Return the (X, Y) coordinate for the center point of the cell that contains the specified text.  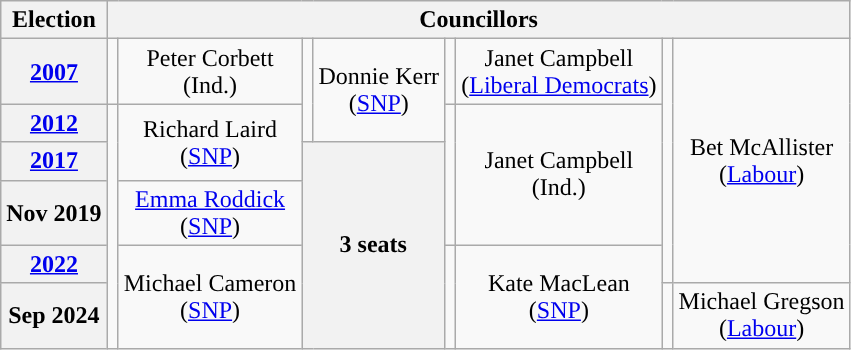
Nov 2019 (54, 212)
Michael Cameron(SNP) (210, 296)
Sep 2024 (54, 316)
Donnie Kerr(SNP) (379, 90)
Emma Roddick(SNP) (210, 212)
Richard Laird(SNP) (210, 142)
2007 (54, 72)
2012 (54, 123)
2022 (54, 264)
2017 (54, 161)
Election (54, 20)
Kate MacLean(SNP) (559, 296)
Bet McAllister(Labour) (762, 161)
Councillors (478, 20)
Peter Corbett(Ind.) (210, 72)
Michael Gregson(Labour) (762, 316)
Janet Campbell(Ind.) (559, 174)
3 seats (374, 245)
Janet Campbell(Liberal Democrats) (559, 72)
